Identify which cell holds the provided text, then report its (x, y) central coordinate. 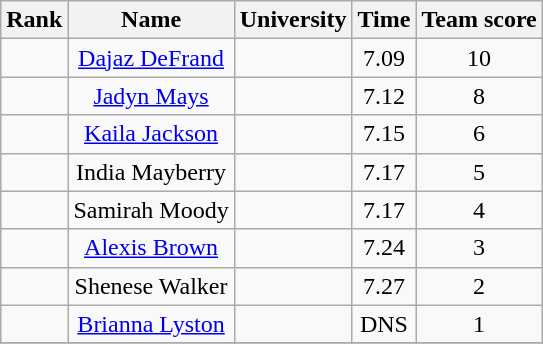
7.09 (384, 58)
Shenese Walker (151, 286)
7.27 (384, 286)
Alexis Brown (151, 248)
3 (479, 248)
DNS (384, 324)
8 (479, 96)
7.24 (384, 248)
Time (384, 20)
10 (479, 58)
Dajaz DeFrand (151, 58)
Jadyn Mays (151, 96)
Name (151, 20)
1 (479, 324)
Rank (34, 20)
7.12 (384, 96)
India Mayberry (151, 172)
Brianna Lyston (151, 324)
Samirah Moody (151, 210)
Kaila Jackson (151, 134)
4 (479, 210)
5 (479, 172)
Team score (479, 20)
7.15 (384, 134)
2 (479, 286)
6 (479, 134)
University (293, 20)
